Locate the cell with the specified text and output its [X, Y] center coordinate. 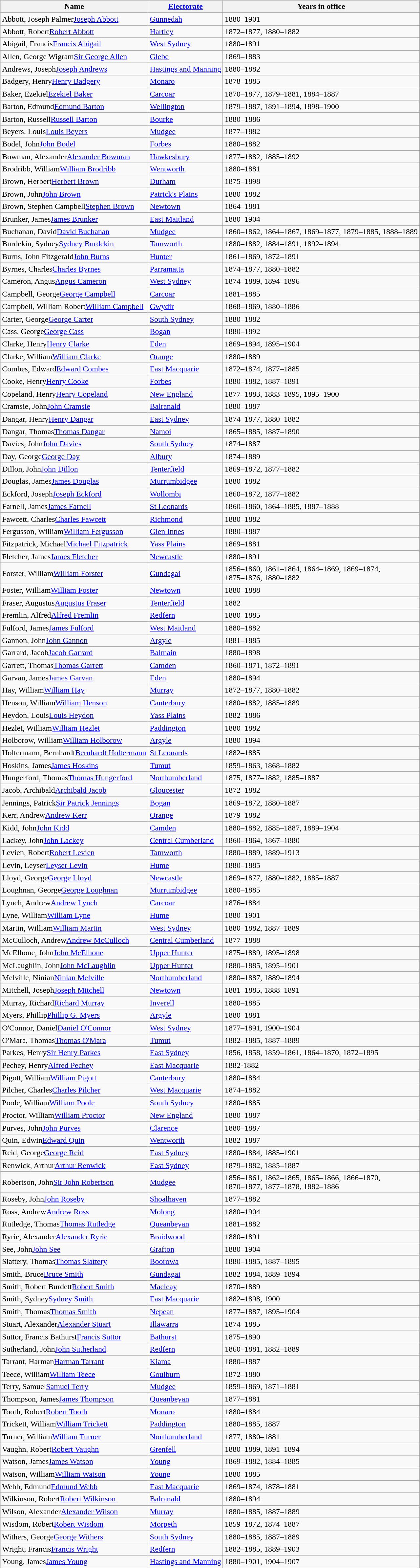
1880–1882, 1887–1891 [321, 382]
Wilkinson, RobertRobert Wilkinson [74, 1499]
Pigott, WilliamWilliam Pigott [74, 1078]
1877–1888 [321, 940]
Eckford, JosephJoseph Eckford [74, 494]
Smith, Robert BurdettRobert Smith [74, 1287]
Macleay [185, 1287]
Clarke, HenryHenry Clarke [74, 344]
1869–1872, 1880–1887 [321, 803]
Hunter [185, 256]
1872–1882 [321, 790]
1861–1869, 1872–1891 [321, 256]
Fawcett, CharlesCharles Fawcett [74, 519]
1875–1889, 1895–1898 [321, 953]
Reid, GeorgeGeorge Reid [74, 1153]
1860–1862, 1864–1867, 1869–1877, 1879–1885, 1888–1889 [321, 232]
Grenfell [185, 1449]
1874–1885 [321, 1324]
1879–1882 [321, 815]
1869–1877, 1880–1882, 1885–1887 [321, 878]
Lloyd, GeorgeGeorge Lloyd [74, 878]
Fergusson, WilliamWilliam Fergusson [74, 531]
Kerr, AndrewAndrew Kerr [74, 815]
1860–1872, 1877–1882 [321, 494]
Molong [185, 1212]
1869–1881 [321, 544]
1875–1898 [321, 182]
1880–1892 [321, 331]
Davies, JohnJohn Davies [74, 444]
Purves, JohnJohn Purves [74, 1128]
1880–1889, 1891–1894 [321, 1449]
Lackey, JohnJohn Lackey [74, 840]
Albury [185, 456]
1869–1874, 1878–1881 [321, 1487]
Smith, BruceBruce Smith [74, 1274]
Mitchell, JosephJoseph Mitchell [74, 990]
1882–1884, 1889–1894 [321, 1274]
Brunker, JamesJames Brunker [74, 219]
Kidd, JohnJohn Kidd [74, 828]
Lyne, WilliamWilliam Lyne [74, 915]
Campbell, William RobertWilliam Campbell [74, 306]
1877–1891, 1900–1904 [321, 1028]
1860–1864, 1867–1880 [321, 840]
Cameron, AngusAngus Cameron [74, 281]
Loughnan, GeorgeGeorge Loughnan [74, 890]
1877–1883, 1883–1895, 1895–1900 [321, 394]
Brown, Stephen CampbellStephen Brown [74, 207]
Lynch, AndrewAndrew Lynch [74, 903]
1860–1860, 1864–1885, 1887–1888 [321, 506]
1860–1881, 1882–1889 [321, 1349]
Balmain [185, 653]
Morpeth [185, 1524]
O'Connor, DanielDaniel O'Connor [74, 1028]
Pechey, HenryAlfred Pechey [74, 1065]
1860–1871, 1872–1891 [321, 665]
See, JohnJohn See [74, 1249]
Tarrant, HarmanHarman Tarrant [74, 1361]
Slattery, ThomasThomas Slattery [74, 1262]
Brodribb, WilliamWilliam Brodribb [74, 169]
Grafton [185, 1249]
McCulloch, AndrewAndrew McCulloch [74, 940]
1881–1882 [321, 1224]
Hawkesbury [185, 157]
Levin, LeyserLeyser Levin [74, 865]
Teece, WilliamWilliam Teece [74, 1374]
Beyers, LouisLouis Beyers [74, 131]
Douglas, JamesJames Douglas [74, 481]
1856–1860, 1861–1864, 1864–1869, 1869–1874,1875–1876, 1880–1882 [321, 573]
Parkes, HenrySir Henry Parkes [74, 1053]
Cramsie, JohnJohn Cramsie [74, 407]
1880–1885, 1887–1895 [321, 1262]
Gunnedah [185, 19]
Martin, WilliamWilliam Martin [74, 928]
Poole, WilliamWilliam Poole [74, 1103]
1880–1888 [321, 590]
1877, 1880–1881 [321, 1437]
Brown, JohnJohn Brown [74, 194]
Andrews, JosephJoseph Andrews [74, 69]
Garvan, JamesJames Garvan [74, 678]
Name [74, 7]
1856, 1858, 1859–1861, 1864–1870, 1872–1895 [321, 1053]
Renwick, ArthurArthur Renwick [74, 1165]
Bowman, AlexanderAlexander Bowman [74, 157]
Smith, ThomasThomas Smith [74, 1312]
1872–1880 [321, 1374]
Burns, John FitzgeraldJohn Burns [74, 256]
Fletcher, JamesJames Fletcher [74, 557]
1880–1886 [321, 119]
East Maitland [185, 219]
Thompson, JamesJames Thompson [74, 1399]
1882–1885 [321, 753]
Hay, WilliamWilliam Hay [74, 690]
Wisdom, RobertRobert Wisdom [74, 1524]
Clarence [185, 1128]
1864–1881 [321, 207]
1859–1869, 1871–1881 [321, 1387]
Campbell, GeorgeGeorge Campbell [74, 294]
Fremlin, AlfredAlfred Fremlin [74, 615]
1875, 1877–1882, 1885–1887 [321, 778]
1882–1885, 1889–1903 [321, 1549]
Dillon, JohnJohn Dillon [74, 469]
Wellington [185, 106]
1874–1889, 1894–1896 [321, 281]
Wollombi [185, 494]
1882-1882 [321, 1065]
1880–1882, 1884–1891, 1892–1894 [321, 244]
Buchanan, DavidDavid Buchanan [74, 232]
1856–1861, 1862–1865, 1865–1866, 1866–1870,1870–1877, 1877–1878, 1882–1886 [321, 1182]
1868–1869, 1880–1886 [321, 306]
1880–1889, 1889–1913 [321, 853]
Burdekin, SydneySydney Burdekin [74, 244]
1878–1885 [321, 81]
Patrick's Plains [185, 194]
Cass, GeorgeGeorge Cass [74, 331]
1865–1885, 1887–1890 [321, 431]
Nepean [185, 1312]
Farnell, JamesJames Farnell [74, 506]
1880–1882, 1885–1889 [321, 703]
Inverell [185, 1003]
Ryrie, AlexanderAlexander Ryrie [74, 1237]
McElhone, JohnJohn McElhone [74, 953]
Smith, SydneySydney Smith [74, 1299]
1880–1885, 1895–1901 [321, 965]
West Maitland [185, 628]
Parramatta [185, 269]
Sutherland, JohnJohn Sutherland [74, 1349]
Quin, EdwinEdward Quin [74, 1140]
Trickett, WilliamWilliam Trickett [74, 1424]
Murray, RichardRichard Murray [74, 1003]
Forster, WilliamWilliam Forster [74, 573]
1879–1882, 1885–1887 [321, 1165]
Fulford, JamesJames Fulford [74, 628]
Young, JamesJames Young [74, 1561]
Watson, WilliamWilliam Watson [74, 1474]
1875–1890 [321, 1336]
Combes, EdwardEdward Combes [74, 369]
Roseby, JohnJohn Roseby [74, 1199]
Fraser, AugustusAugustus Fraser [74, 603]
Abbott, Joseph PalmerJoseph Abbott [74, 19]
1870–1877, 1879–1881, 1884–1887 [321, 94]
Jennings, PatrickSir Patrick Jennings [74, 803]
Baker, EzekielEzekiel Baker [74, 94]
Byrnes, CharlesCharles Byrnes [74, 269]
Abigail, FrancisFrancis Abigail [74, 44]
West Macquarie [185, 1090]
1874–1882 [321, 1090]
1882–1898, 1900 [321, 1299]
Foster, WilliamWilliam Foster [74, 590]
Melville, NinianNinian Melville [74, 978]
1880–1887, 1889–1894 [321, 978]
Dangar, ThomasThomas Dangar [74, 431]
Ross, AndrewAndrew Ross [74, 1212]
Wright, FrancisFrancis Wright [74, 1549]
1877–1881 [321, 1399]
Henson, WilliamWilliam Henson [74, 703]
Bourke [185, 119]
Boorowa [185, 1262]
Glen Innes [185, 531]
1882–1886 [321, 715]
1881–1885, 1888–1891 [321, 990]
Levien, RobertRobert Levien [74, 853]
Pilcher, CharlesCharles Pilcher [74, 1090]
Illawarra [185, 1324]
Shoalhaven [185, 1199]
Heydon, LouisLouis Heydon [74, 715]
Abbott, RobertRobert Abbott [74, 32]
1869–1894, 1895–1904 [321, 344]
Terry, SamuelSamuel Terry [74, 1387]
1882–1887 [321, 1140]
Garrard, JacobJacob Garrard [74, 653]
Gwydir [185, 306]
Dangar, HenryHenry Dangar [74, 419]
Jacob, ArchibaldArchibald Jacob [74, 790]
Hoskins, JamesJames Hoskins [74, 765]
Brown, HerbertHerbert Brown [74, 182]
1877–1882, 1885–1892 [321, 157]
1876–1884 [321, 903]
1859–1863, 1868–1882 [321, 765]
Braidwood [185, 1237]
Rutledge, ThomasThomas Rutledge [74, 1224]
Allen, George WigramSir George Allen [74, 56]
Watson, JamesJames Watson [74, 1462]
Barton, RussellRussell Barton [74, 119]
Copeland, HenryHenry Copeland [74, 394]
1880–1901, 1904–1907 [321, 1561]
Tooth, RobertRobert Tooth [74, 1412]
1880–1885, 1887 [321, 1424]
Holborow, WilliamWilliam Holborow [74, 740]
1874–1887 [321, 444]
Stuart, AlexanderAlexander Stuart [74, 1324]
Cooke, HenryHenry Cooke [74, 382]
Gannon, JohnJohn Gannon [74, 640]
Robertson, JohnSir John Robertson [74, 1182]
Suttor, Francis BathurstFrancis Suttor [74, 1336]
1880–1884, 1885–1901 [321, 1153]
1872–1874, 1877–1885 [321, 369]
Wilson, AlexanderAlexander Wilson [74, 1512]
Garrett, ThomasThomas Garrett [74, 665]
Webb, EdmundEdmund Webb [74, 1487]
Turner, WilliamWilliam Turner [74, 1437]
Vaughn, RobertRobert Vaughn [74, 1449]
1877–1887, 1895–1904 [321, 1312]
1882 [321, 603]
1869–1872, 1877–1882 [321, 469]
McLaughlin, JohnJohn McLaughlin [74, 965]
Barton, EdmundEdmund Barton [74, 106]
Durham [185, 182]
Bathurst [185, 1336]
Badgery, HenryHenry Badgery [74, 81]
1879–1887, 1891–1894, 1898–1900 [321, 106]
Proctor, WilliamWilliam Proctor [74, 1115]
Electorate [185, 7]
1869–1882, 1884–1885 [321, 1462]
1874–1889 [321, 456]
Namoi [185, 431]
Hartley [185, 32]
Fitzpatrick, MichaelMichael Fitzpatrick [74, 544]
Bodel, JohnJohn Bodel [74, 144]
1859–1872, 1874–1887 [321, 1524]
Glebe [185, 56]
Years in office [321, 7]
1880–1889 [321, 356]
Day, GeorgeGeorge Day [74, 456]
O'Mara, ThomasThomas O'Mara [74, 1040]
1880–1882, 1885–1887, 1889–1904 [321, 828]
1880–1898 [321, 653]
1880–1882, 1887–1889 [321, 928]
Kiama [185, 1361]
Holtermann, BernhardtBernhardt Holtermann [74, 753]
Gloucester [185, 790]
Clarke, WilliamWilliam Clarke [74, 356]
Myers, PhillipPhillip G. Myers [74, 1015]
Goulburn [185, 1374]
Withers, GeorgeGeorge Withers [74, 1536]
Hezlet, WilliamWilliam Hezlet [74, 728]
Hungerford, ThomasThomas Hungerford [74, 778]
1870–1889 [321, 1287]
1882–1885, 1887–1889 [321, 1040]
Richmond [185, 519]
Carter, GeorgeGeorge Carter [74, 319]
1869–1883 [321, 56]
